Search for the cell housing the specified text and yield its (x, y) center coordinate. 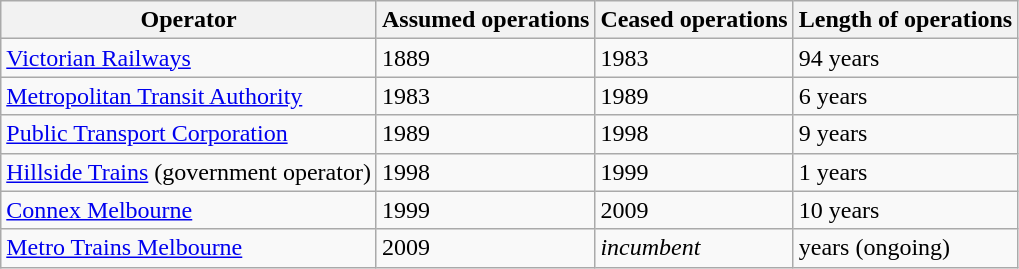
Metro Trains Melbourne (189, 248)
Metropolitan Transit Authority (189, 96)
Operator (189, 20)
Ceased operations (694, 20)
9 years (905, 134)
Hillside Trains (government operator) (189, 172)
incumbent (694, 248)
Public Transport Corporation (189, 134)
10 years (905, 210)
Assumed operations (485, 20)
1 years (905, 172)
1889 (485, 58)
6 years (905, 96)
94 years (905, 58)
Length of operations (905, 20)
years (ongoing) (905, 248)
Connex Melbourne (189, 210)
Victorian Railways (189, 58)
